Extract the (x, y) coordinate from the center of the cell holding the provided text.  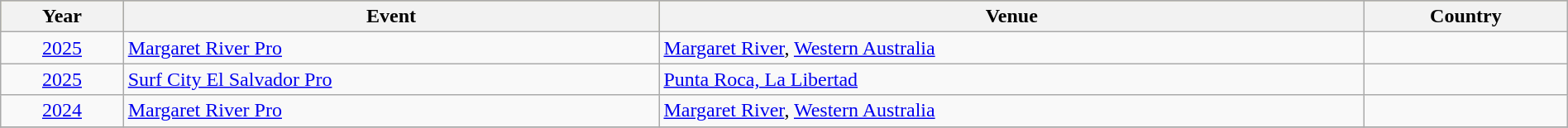
Venue (1012, 17)
2024 (62, 111)
Country (1466, 17)
Punta Roca, La Libertad (1012, 79)
Surf City El Salvador Pro (391, 79)
Year (62, 17)
Event (391, 17)
